Determine the [X, Y] coordinate at the center of the cell enclosing the given text.  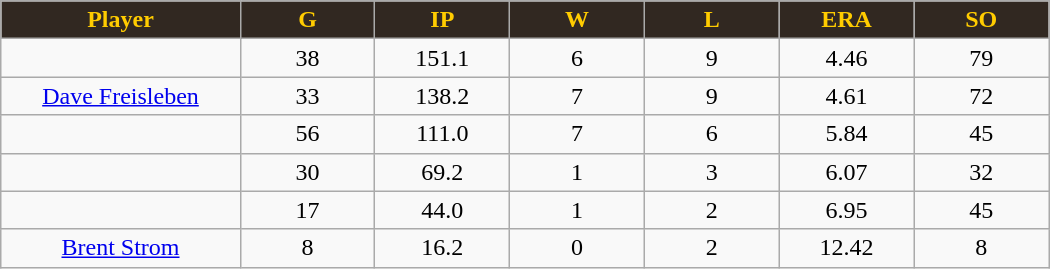
16.2 [442, 248]
72 [982, 96]
138.2 [442, 96]
Brent Strom [121, 248]
3 [712, 172]
6.95 [846, 210]
151.1 [442, 58]
Player [121, 20]
56 [308, 134]
30 [308, 172]
5.84 [846, 134]
17 [308, 210]
69.2 [442, 172]
33 [308, 96]
ERA [846, 20]
W [578, 20]
111.0 [442, 134]
IP [442, 20]
Dave Freisleben [121, 96]
6.07 [846, 172]
4.46 [846, 58]
SO [982, 20]
44.0 [442, 210]
0 [578, 248]
G [308, 20]
L [712, 20]
12.42 [846, 248]
38 [308, 58]
4.61 [846, 96]
79 [982, 58]
32 [982, 172]
